Search for the cell housing the specified text and yield its [X, Y] center coordinate. 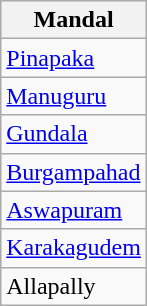
Burgampahad [74, 172]
Pinapaka [74, 58]
Allapally [74, 286]
Aswapuram [74, 210]
Manuguru [74, 96]
Mandal [74, 20]
Gundala [74, 134]
Karakagudem [74, 248]
